Scan for the cell matching the given text and deliver its [x, y] coordinate at center. 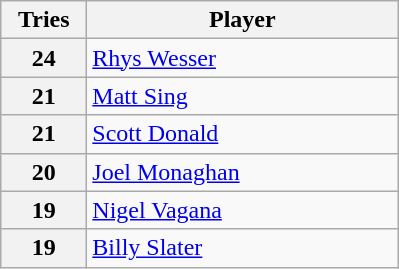
24 [44, 58]
20 [44, 172]
Matt Sing [242, 96]
Rhys Wesser [242, 58]
Player [242, 20]
Nigel Vagana [242, 210]
Scott Donald [242, 134]
Tries [44, 20]
Joel Monaghan [242, 172]
Billy Slater [242, 248]
